Identify which cell holds the provided text, then report its (X, Y) central coordinate. 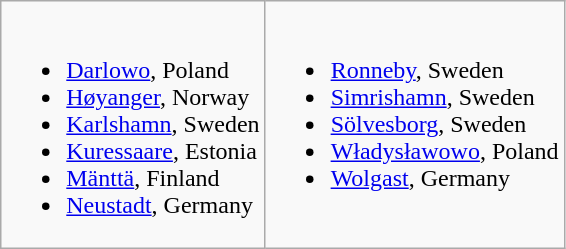
Darlowo, Poland Høyanger, Norway Karlshamn, Sweden Kuressaare, Estonia Mänttä, Finland Neustadt, Germany (133, 125)
Ronneby, Sweden Simrishamn, Sweden Sölvesborg, Sweden Władysławowo, Poland Wolgast, Germany (414, 125)
